Pinpoint the cell where the given text exists, returning its (x, y) midpoint coordinate. 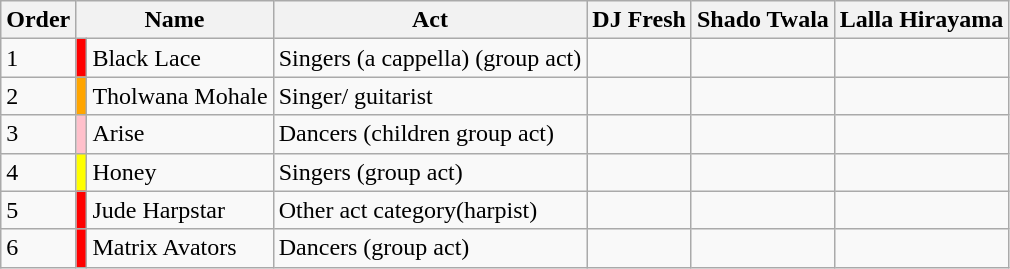
Singer/ guitarist (430, 96)
Matrix Avators (180, 248)
Tholwana Mohale (180, 96)
Name (174, 20)
Jude Harpstar (180, 210)
Act (430, 20)
Shado Twala (762, 20)
1 (38, 58)
3 (38, 134)
4 (38, 172)
Honey (180, 172)
Lalla Hirayama (921, 20)
Singers (group act) (430, 172)
Other act category(harpist) (430, 210)
5 (38, 210)
Singers (a cappella) (group act) (430, 58)
Dancers (children group act) (430, 134)
DJ Fresh (640, 20)
Order (38, 20)
Dancers (group act) (430, 248)
Arise (180, 134)
Black Lace (180, 58)
2 (38, 96)
6 (38, 248)
